Scan for the cell matching the given text and deliver its (x, y) coordinate at center. 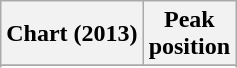
Chart (2013) (72, 34)
Peak position (189, 34)
